Find where the given text appears and provide that cell's center as (x, y) coordinate. 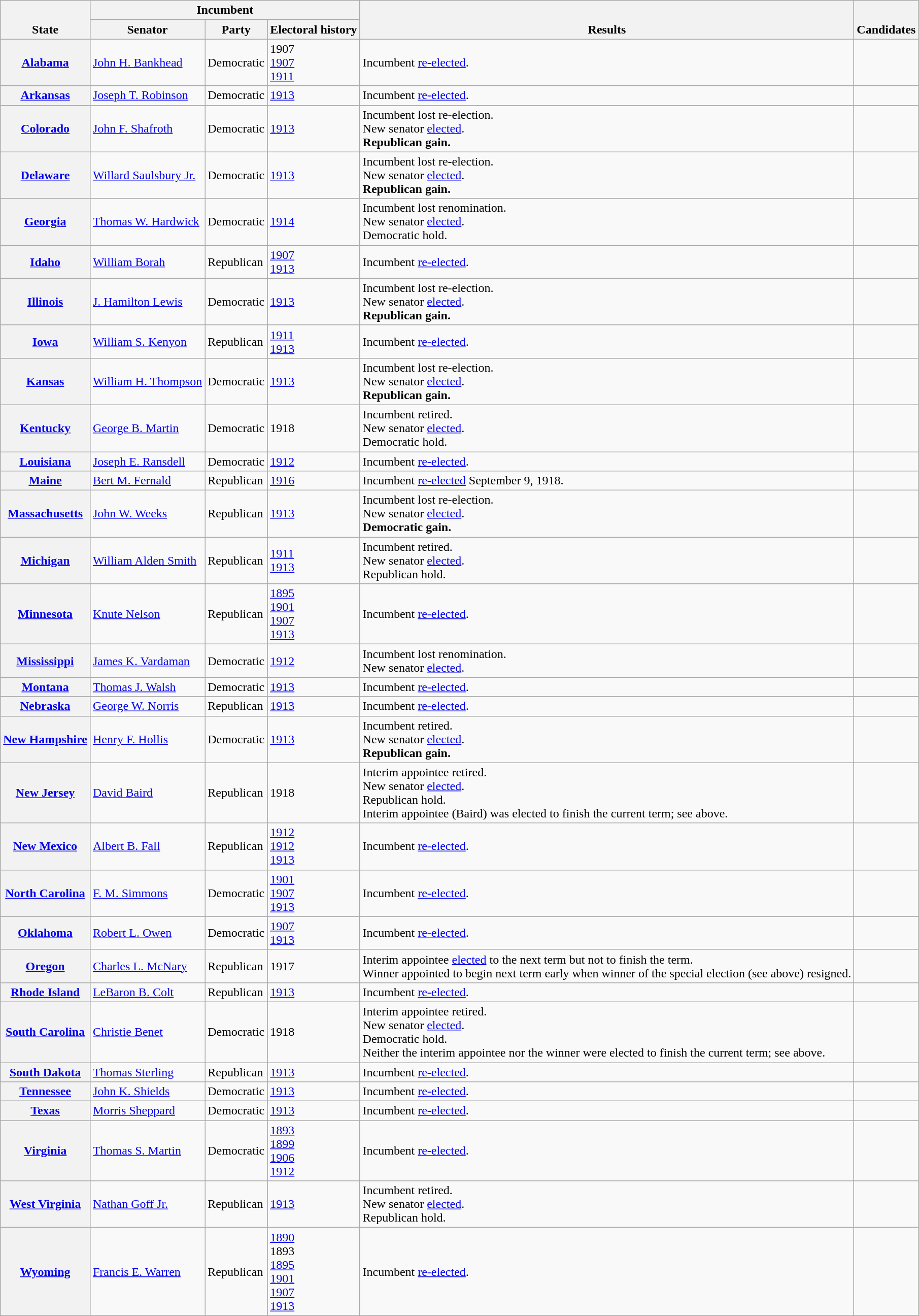
South Carolina (46, 1032)
Idaho (46, 262)
John H. Bankhead (147, 62)
Senator (147, 29)
Thomas J. Walsh (147, 687)
Thomas Sterling (147, 1072)
Francis E. Warren (147, 1271)
Knute Nelson (147, 614)
Electoral history (314, 29)
Incumbent retired.New senator elected.Republican gain. (607, 739)
Party (236, 29)
Illinois (46, 302)
Incumbent lost renomination.New senator elected. (607, 661)
Robert L. Owen (147, 933)
Nathan Goff Jr. (147, 1204)
Montana (46, 687)
Minnesota (46, 614)
Colorado (46, 128)
Albert B. Fall (147, 846)
1895190119071913 (314, 614)
Christie Benet (147, 1032)
David Baird (147, 793)
Kansas (46, 381)
Morris Sheppard (147, 1111)
William S. Kenyon (147, 341)
George W. Norris (147, 706)
Thomas W. Hardwick (147, 222)
Texas (46, 1111)
Interim appointee retired.New senator elected.Republican hold.Interim appointee (Baird) was elected to finish the current term; see above. (607, 793)
New Hampshire (46, 739)
1916 (314, 481)
1917 (314, 966)
LeBaron B. Colt (147, 992)
Massachusetts (46, 514)
Maine (46, 481)
Michigan (46, 561)
New Jersey (46, 793)
Tennessee (46, 1092)
George B. Martin (147, 428)
Willard Saulsbury Jr. (147, 175)
New Mexico (46, 846)
Oregon (46, 966)
Incumbent lost renomination.New senator elected.Democratic hold. (607, 222)
John K. Shields (147, 1092)
William Borah (147, 262)
Alabama (46, 62)
Virginia (46, 1150)
Bert M. Fernald (147, 481)
John W. Weeks (147, 514)
Joseph T. Robinson (147, 95)
Iowa (46, 341)
19111913 (314, 561)
Charles L. McNary (147, 966)
1911 1913 (314, 341)
Incumbent retired.New senator elected.Democratic hold. (607, 428)
Nebraska (46, 706)
North Carolina (46, 893)
1893 1899 19061912 (314, 1150)
South Dakota (46, 1072)
F. M. Simmons (147, 893)
Thomas S. Martin (147, 1150)
1914 (314, 222)
190119071913 (314, 893)
Incumbent (225, 10)
Arkansas (46, 95)
State (46, 20)
Candidates (886, 20)
1907 1907 1911 (314, 62)
Results (607, 20)
Mississippi (46, 661)
Incumbent re-elected September 9, 1918. (607, 481)
1912 1912 1913 (314, 846)
James K. Vardaman (147, 661)
Joseph E. Ransdell (147, 462)
18901893 1895190119071913 (314, 1271)
Kentucky (46, 428)
Georgia (46, 222)
John F. Shafroth (147, 128)
Incumbent lost re-election.New senator elected.Democratic gain. (607, 514)
Louisiana (46, 462)
1907 1913 (314, 933)
Wyoming (46, 1271)
J. Hamilton Lewis (147, 302)
Rhode Island (46, 992)
19071913 (314, 262)
Henry F. Hollis (147, 739)
Oklahoma (46, 933)
West Virginia (46, 1204)
Delaware (46, 175)
William Alden Smith (147, 561)
William H. Thompson (147, 381)
